Identify which cell holds the provided text, then report its [x, y] central coordinate. 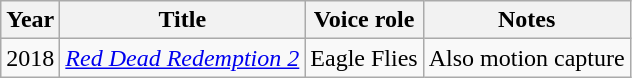
Voice role [364, 20]
Red Dead Redemption 2 [182, 58]
2018 [30, 58]
Notes [526, 20]
Year [30, 20]
Eagle Flies [364, 58]
Title [182, 20]
Also motion capture [526, 58]
